Capture the cell that displays the provided text and extract its (X, Y) central coordinate. 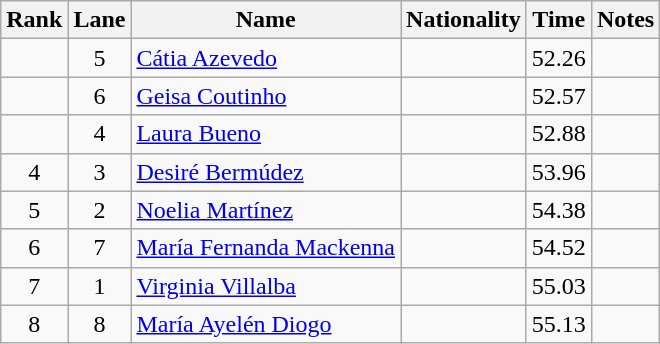
María Ayelén Diogo (266, 324)
52.57 (558, 96)
52.88 (558, 134)
55.03 (558, 286)
55.13 (558, 324)
2 (100, 210)
Laura Bueno (266, 134)
Nationality (464, 20)
Rank (34, 20)
52.26 (558, 58)
Lane (100, 20)
Desiré Bermúdez (266, 172)
54.38 (558, 210)
Virginia Villalba (266, 286)
Noelia Martínez (266, 210)
3 (100, 172)
Geisa Coutinho (266, 96)
53.96 (558, 172)
1 (100, 286)
Time (558, 20)
Name (266, 20)
Cátia Azevedo (266, 58)
María Fernanda Mackenna (266, 248)
54.52 (558, 248)
Notes (625, 20)
